Pinpoint the cell where the given text exists, returning its [X, Y] midpoint coordinate. 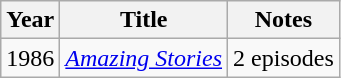
Amazing Stories [144, 58]
Notes [284, 20]
2 episodes [284, 58]
Year [30, 20]
1986 [30, 58]
Title [144, 20]
